For the text-containing cell, return its midpoint in (X, Y) coordinate format. 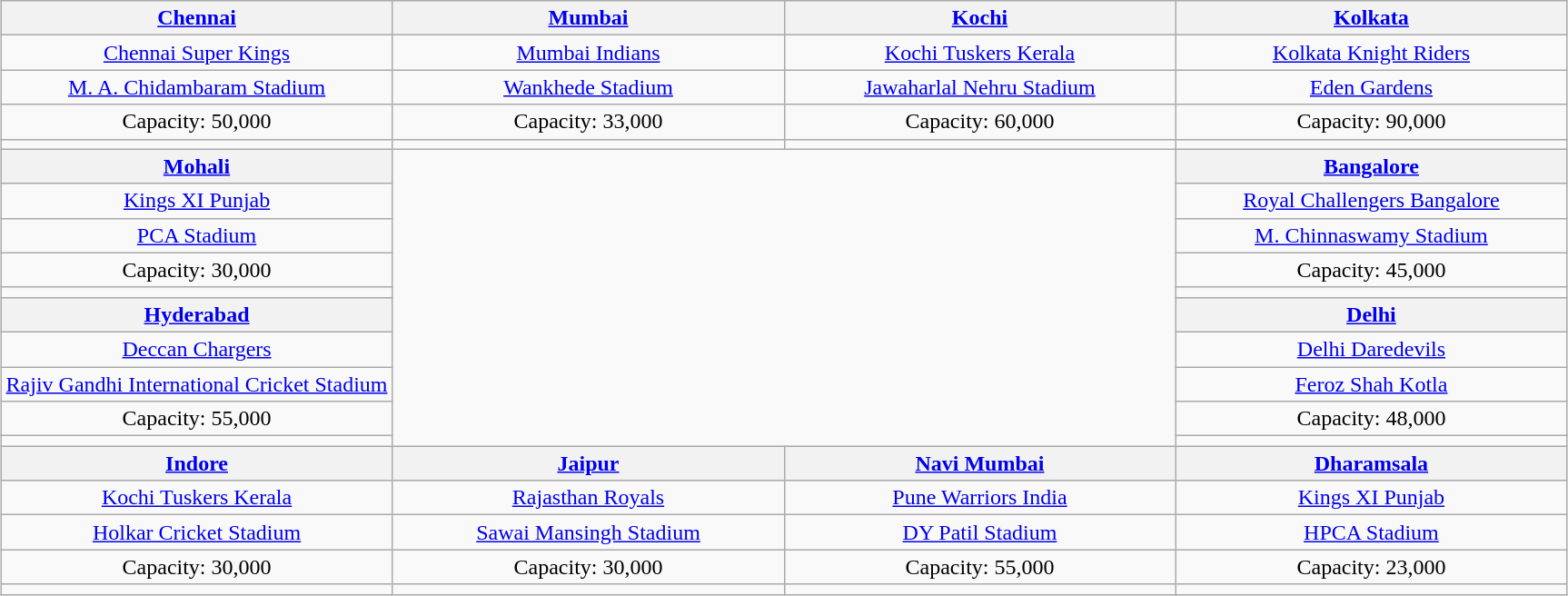
Chennai Super Kings (196, 53)
Capacity: 45,000 (1372, 270)
Mumbai (589, 18)
Delhi (1372, 314)
Mohali (196, 166)
Capacity: 33,000 (589, 122)
Dharamsala (1372, 463)
Mumbai Indians (589, 53)
Feroz Shah Kotla (1372, 384)
Sawai Mansingh Stadium (589, 532)
Bangalore (1372, 166)
Capacity: 23,000 (1372, 567)
Holkar Cricket Stadium (196, 532)
Jawaharlal Nehru Stadium (979, 87)
Royal Challengers Bangalore (1372, 201)
Navi Mumbai (979, 463)
HPCA Stadium (1372, 532)
Kochi (979, 18)
Deccan Chargers (196, 349)
Eden Gardens (1372, 87)
Pune Warriors India (979, 498)
Indore (196, 463)
Kolkata (1372, 18)
Capacity: 48,000 (1372, 419)
Capacity: 60,000 (979, 122)
Wankhede Stadium (589, 87)
Hyderabad (196, 314)
M. Chinnaswamy Stadium (1372, 235)
Capacity: 90,000 (1372, 122)
Rajasthan Royals (589, 498)
Capacity: 50,000 (196, 122)
DY Patil Stadium (979, 532)
Chennai (196, 18)
M. A. Chidambaram Stadium (196, 87)
Rajiv Gandhi International Cricket Stadium (196, 384)
PCA Stadium (196, 235)
Kolkata Knight Riders (1372, 53)
Delhi Daredevils (1372, 349)
Jaipur (589, 463)
